From the cell containing the given text, extract its center point as (X, Y) coordinate. 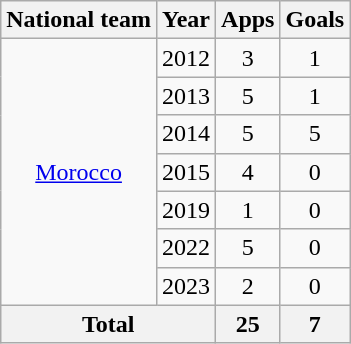
Apps (248, 20)
2015 (186, 172)
2 (248, 286)
2014 (186, 134)
4 (248, 172)
Morocco (79, 172)
2012 (186, 58)
3 (248, 58)
2013 (186, 96)
Year (186, 20)
25 (248, 324)
Total (108, 324)
2023 (186, 286)
2022 (186, 248)
National team (79, 20)
Goals (315, 20)
7 (315, 324)
2019 (186, 210)
